Find where the given text appears and provide that cell's center as (X, Y) coordinate. 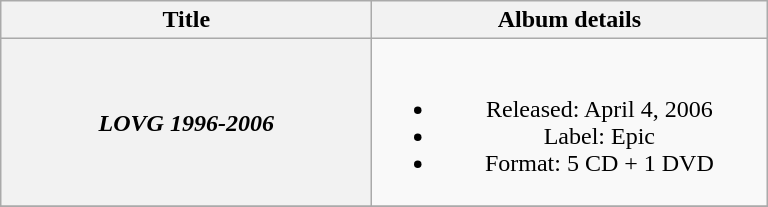
Title (186, 20)
Album details (570, 20)
Released: April 4, 2006Label: EpicFormat: 5 CD + 1 DVD (570, 122)
LOVG 1996-2006 (186, 122)
